Return (x, y) of the center of cell containing provided text 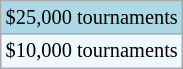
$25,000 tournaments (92, 17)
$10,000 tournaments (92, 51)
